Locate the cell with the specified text and output its (X, Y) center coordinate. 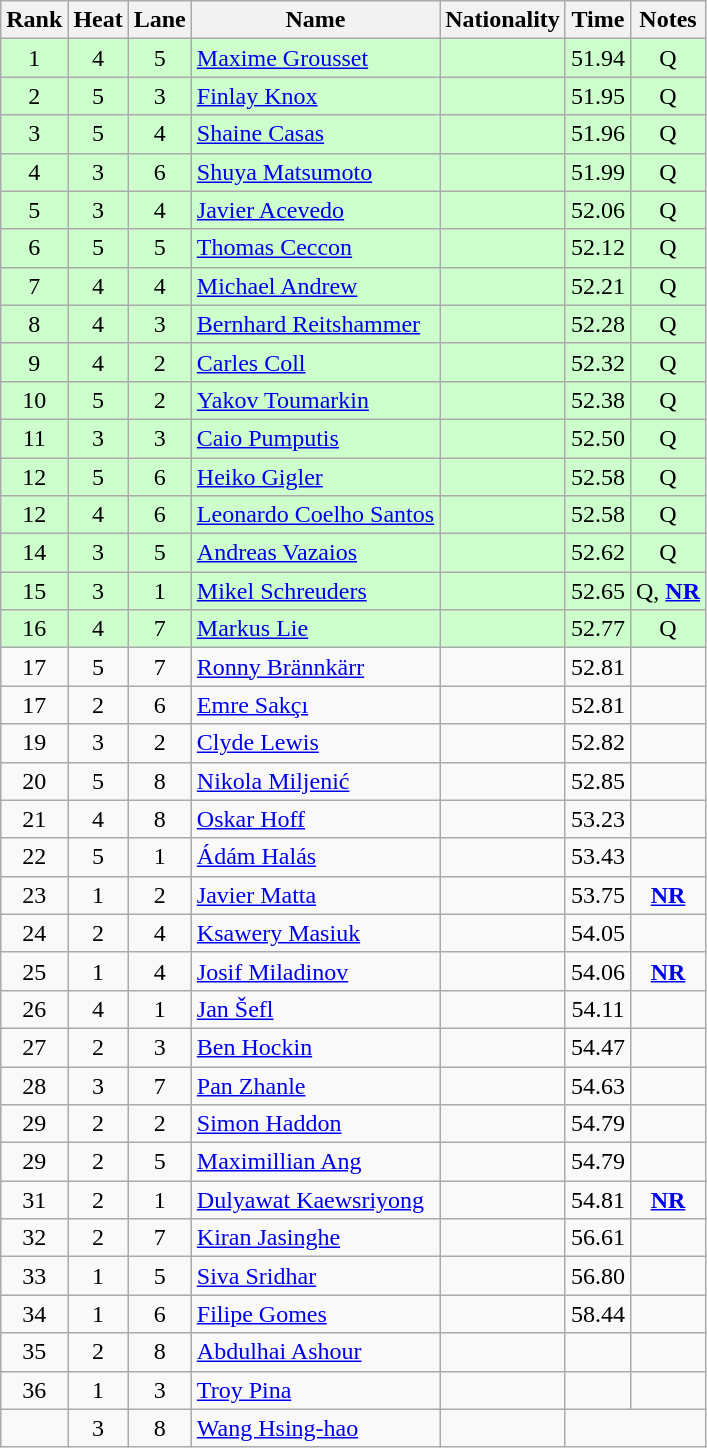
9 (34, 362)
Pan Zhanle (315, 1085)
52.77 (598, 629)
Bernhard Reitshammer (315, 324)
54.63 (598, 1085)
53.23 (598, 819)
Lane (160, 20)
Shaine Casas (315, 134)
51.96 (598, 134)
Filipe Gomes (315, 1314)
11 (34, 438)
Time (598, 20)
Siva Sridhar (315, 1276)
51.99 (598, 172)
Javier Acevedo (315, 210)
36 (34, 1390)
Nikola Miljenić (315, 781)
56.61 (598, 1238)
51.94 (598, 58)
Clyde Lewis (315, 743)
Abdulhai Ashour (315, 1352)
22 (34, 857)
52.65 (598, 591)
54.11 (598, 1009)
32 (34, 1238)
Ádám Halás (315, 857)
52.38 (598, 400)
Maxime Grousset (315, 58)
Emre Sakçı (315, 705)
54.05 (598, 933)
23 (34, 895)
Javier Matta (315, 895)
52.21 (598, 286)
Josif Miladinov (315, 971)
14 (34, 553)
24 (34, 933)
Mikel Schreuders (315, 591)
34 (34, 1314)
Troy Pina (315, 1390)
16 (34, 629)
52.50 (598, 438)
54.81 (598, 1200)
54.06 (598, 971)
Shuya Matsumoto (315, 172)
Notes (668, 20)
53.75 (598, 895)
Heat (98, 20)
Rank (34, 20)
Kiran Jasinghe (315, 1238)
Yakov Toumarkin (315, 400)
Markus Lie (315, 629)
Name (315, 20)
20 (34, 781)
26 (34, 1009)
25 (34, 971)
52.62 (598, 553)
Simon Haddon (315, 1124)
Finlay Knox (315, 96)
10 (34, 400)
52.85 (598, 781)
Thomas Ceccon (315, 248)
52.06 (598, 210)
52.32 (598, 362)
Jan Šefl (315, 1009)
31 (34, 1200)
Caio Pumputis (315, 438)
53.43 (598, 857)
Heiko Gigler (315, 477)
27 (34, 1047)
58.44 (598, 1314)
52.12 (598, 248)
15 (34, 591)
Leonardo Coelho Santos (315, 515)
19 (34, 743)
35 (34, 1352)
Q, NR (668, 591)
Wang Hsing-hao (315, 1428)
Dulyawat Kaewsriyong (315, 1200)
21 (34, 819)
56.80 (598, 1276)
28 (34, 1085)
Michael Andrew (315, 286)
Ksawery Masiuk (315, 933)
Carles Coll (315, 362)
54.47 (598, 1047)
Oskar Hoff (315, 819)
52.82 (598, 743)
Andreas Vazaios (315, 553)
Maximillian Ang (315, 1162)
51.95 (598, 96)
Ronny Brännkärr (315, 667)
33 (34, 1276)
Ben Hockin (315, 1047)
Nationality (503, 20)
52.28 (598, 324)
